Detect which cell encompasses the target text, then output its (X, Y) center coordinate. 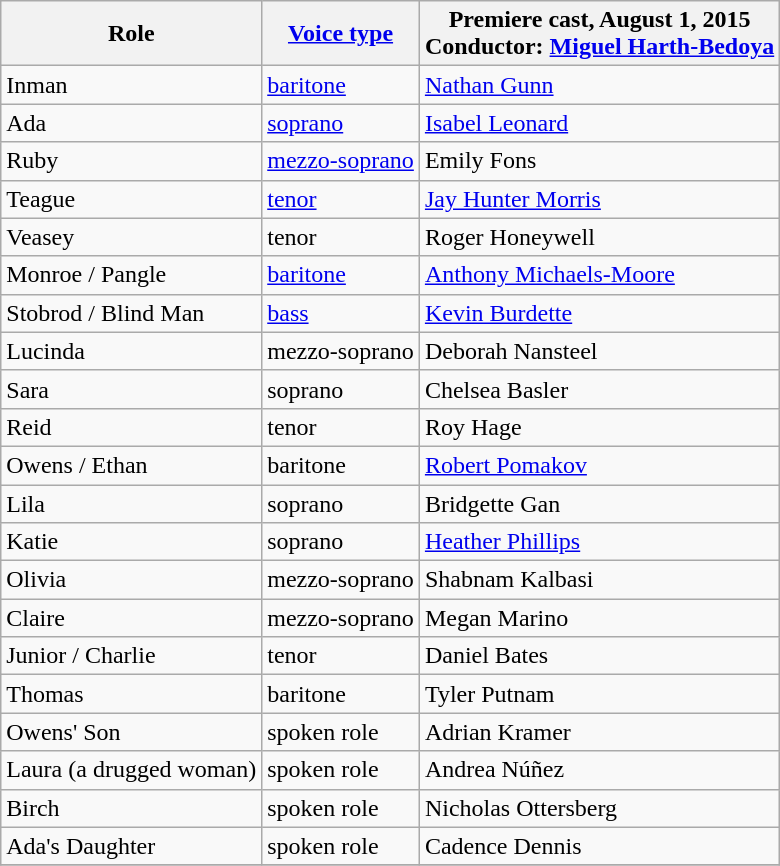
Robert Pomakov (599, 465)
Deborah Nansteel (599, 351)
Laura (a drugged woman) (132, 770)
Jay Hunter Morris (599, 199)
Lila (132, 503)
Andrea Núñez (599, 770)
Ruby (132, 161)
Kevin Burdette (599, 313)
Bridgette Gan (599, 503)
Adrian Kramer (599, 732)
Thomas (132, 694)
Owens' Son (132, 732)
Nathan Gunn (599, 85)
Owens / Ethan (132, 465)
Emily Fons (599, 161)
Ada's Daughter (132, 846)
Ada (132, 123)
Katie (132, 542)
Cadence Dennis (599, 846)
Olivia (132, 580)
Veasey (132, 237)
Junior / Charlie (132, 656)
Role (132, 34)
Inman (132, 85)
Sara (132, 389)
Megan Marino (599, 618)
bass (341, 313)
Voice type (341, 34)
Claire (132, 618)
Chelsea Basler (599, 389)
Isabel Leonard (599, 123)
Stobrod / Blind Man (132, 313)
Premiere cast, August 1, 2015Conductor: Miguel Harth-Bedoya (599, 34)
Tyler Putnam (599, 694)
Lucinda (132, 351)
Roger Honeywell (599, 237)
Nicholas Ottersberg (599, 808)
Reid (132, 427)
Daniel Bates (599, 656)
Monroe / Pangle (132, 275)
Roy Hage (599, 427)
Shabnam Kalbasi (599, 580)
Heather Phillips (599, 542)
Anthony Michaels-Moore (599, 275)
Teague (132, 199)
Birch (132, 808)
